Pinpoint the cell where the given text exists, returning its (x, y) midpoint coordinate. 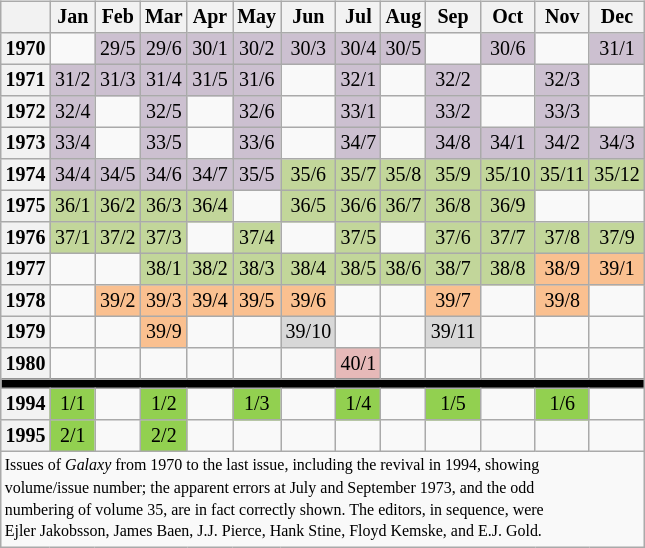
39/8 (562, 300)
34/2 (562, 144)
33/4 (72, 144)
35/8 (404, 174)
35/7 (358, 174)
39/1 (616, 268)
30/1 (210, 48)
1/2 (164, 404)
May (256, 18)
32/6 (256, 112)
36/3 (164, 206)
1/4 (358, 404)
30/5 (404, 48)
36/5 (308, 206)
32/5 (164, 112)
1977 (26, 268)
1971 (26, 80)
31/4 (164, 80)
34/3 (616, 144)
Dec (616, 18)
38/8 (508, 268)
35/10 (508, 174)
38/1 (164, 268)
39/6 (308, 300)
38/4 (308, 268)
32/2 (453, 80)
Sep (453, 18)
37/1 (72, 238)
1975 (26, 206)
31/2 (72, 80)
36/4 (210, 206)
37/7 (508, 238)
38/9 (562, 268)
1/1 (72, 404)
34/5 (118, 174)
38/3 (256, 268)
33/6 (256, 144)
Jan (72, 18)
1/5 (453, 404)
Oct (508, 18)
33/2 (453, 112)
30/2 (256, 48)
1979 (26, 332)
35/12 (616, 174)
37/5 (358, 238)
Aug (404, 18)
2/1 (72, 436)
30/4 (358, 48)
39/11 (453, 332)
39/9 (164, 332)
Mar (164, 18)
30/3 (308, 48)
1980 (26, 364)
1/3 (256, 404)
39/7 (453, 300)
33/5 (164, 144)
36/7 (404, 206)
1994 (26, 404)
32/1 (358, 80)
39/3 (164, 300)
40/1 (358, 364)
31/3 (118, 80)
35/5 (256, 174)
Jun (308, 18)
29/5 (118, 48)
1976 (26, 238)
1/6 (562, 404)
39/4 (210, 300)
34/4 (72, 174)
35/6 (308, 174)
34/8 (453, 144)
Nov (562, 18)
32/3 (562, 80)
38/5 (358, 268)
39/10 (308, 332)
34/1 (508, 144)
32/4 (72, 112)
37/6 (453, 238)
29/6 (164, 48)
1974 (26, 174)
1995 (26, 436)
Jul (358, 18)
39/5 (256, 300)
36/8 (453, 206)
35/11 (562, 174)
31/6 (256, 80)
38/7 (453, 268)
37/2 (118, 238)
34/6 (164, 174)
30/6 (508, 48)
37/4 (256, 238)
37/9 (616, 238)
31/1 (616, 48)
39/2 (118, 300)
Feb (118, 18)
1978 (26, 300)
35/9 (453, 174)
2/2 (164, 436)
33/3 (562, 112)
37/3 (164, 238)
1970 (26, 48)
36/6 (358, 206)
33/1 (358, 112)
36/9 (508, 206)
1973 (26, 144)
36/2 (118, 206)
38/2 (210, 268)
31/5 (210, 80)
Apr (210, 18)
36/1 (72, 206)
1972 (26, 112)
37/8 (562, 238)
38/6 (404, 268)
